Return [X, Y] of the center of cell containing provided text 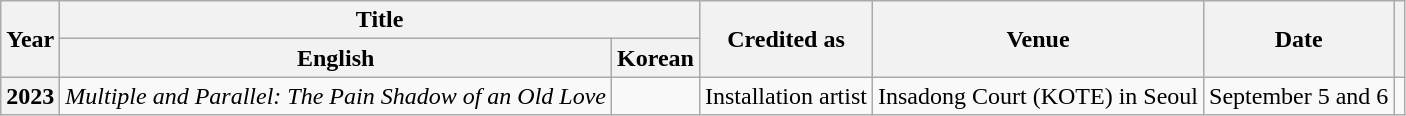
2023 [30, 96]
Installation artist [786, 96]
English [336, 58]
Title [380, 20]
Year [30, 39]
Credited as [786, 39]
September 5 and 6 [1299, 96]
Venue [1038, 39]
Date [1299, 39]
Insadong Court (KOTE) in Seoul [1038, 96]
Multiple and Parallel: The Pain Shadow of an Old Love [336, 96]
Korean [656, 58]
